Extract the (X, Y) coordinate from the center of the cell holding the provided text.  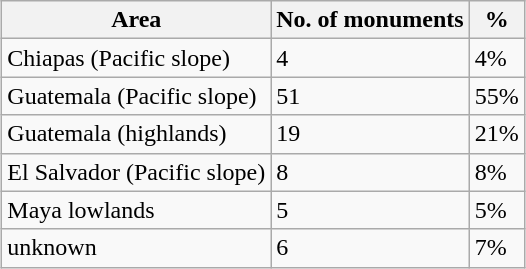
Maya lowlands (136, 210)
8 (370, 172)
5% (496, 210)
7% (496, 248)
4 (370, 58)
El Salvador (Pacific slope) (136, 172)
6 (370, 248)
No. of monuments (370, 20)
Guatemala (highlands) (136, 134)
Area (136, 20)
unknown (136, 248)
51 (370, 96)
4% (496, 58)
8% (496, 172)
19 (370, 134)
Chiapas (Pacific slope) (136, 58)
% (496, 20)
21% (496, 134)
5 (370, 210)
Guatemala (Pacific slope) (136, 96)
55% (496, 96)
